Return [X, Y] of the center of cell containing provided text 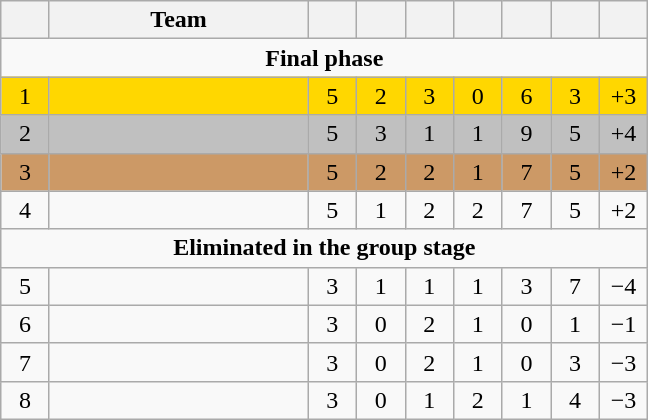
Final phase [324, 58]
+3 [624, 96]
−1 [624, 324]
+4 [624, 134]
Team [178, 20]
Eliminated in the group stage [324, 248]
9 [526, 134]
−4 [624, 286]
8 [26, 400]
